Return the [x, y] coordinate for the center point of the cell that contains the specified text.  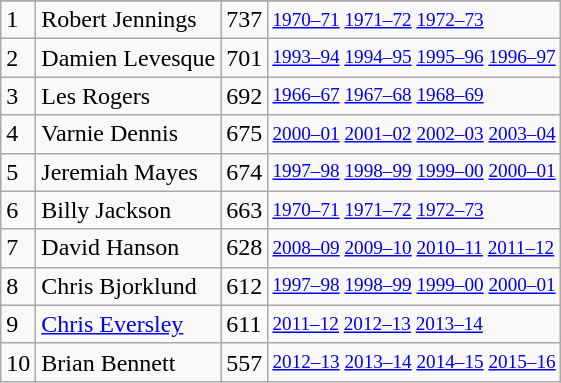
Jeremiah Mayes [128, 172]
4 [18, 134]
675 [244, 134]
611 [244, 324]
1 [18, 20]
Billy Jackson [128, 210]
Damien Levesque [128, 58]
663 [244, 210]
557 [244, 362]
674 [244, 172]
628 [244, 248]
Brian Bennett [128, 362]
2000–01 2001–02 2002–03 2003–04 [414, 134]
David Hanson [128, 248]
2008–09 2009–10 2010–11 2011–12 [414, 248]
Robert Jennings [128, 20]
612 [244, 286]
1966–67 1967–68 1968–69 [414, 96]
2 [18, 58]
692 [244, 96]
1993–94 1994–95 1995–96 1996–97 [414, 58]
3 [18, 96]
9 [18, 324]
2011–12 2012–13 2013–14 [414, 324]
10 [18, 362]
701 [244, 58]
6 [18, 210]
Les Rogers [128, 96]
5 [18, 172]
Chris Bjorklund [128, 286]
Varnie Dennis [128, 134]
Chris Eversley [128, 324]
737 [244, 20]
2012–13 2013–14 2014–15 2015–16 [414, 362]
8 [18, 286]
7 [18, 248]
